Capture the cell that displays the provided text and extract its [x, y] central coordinate. 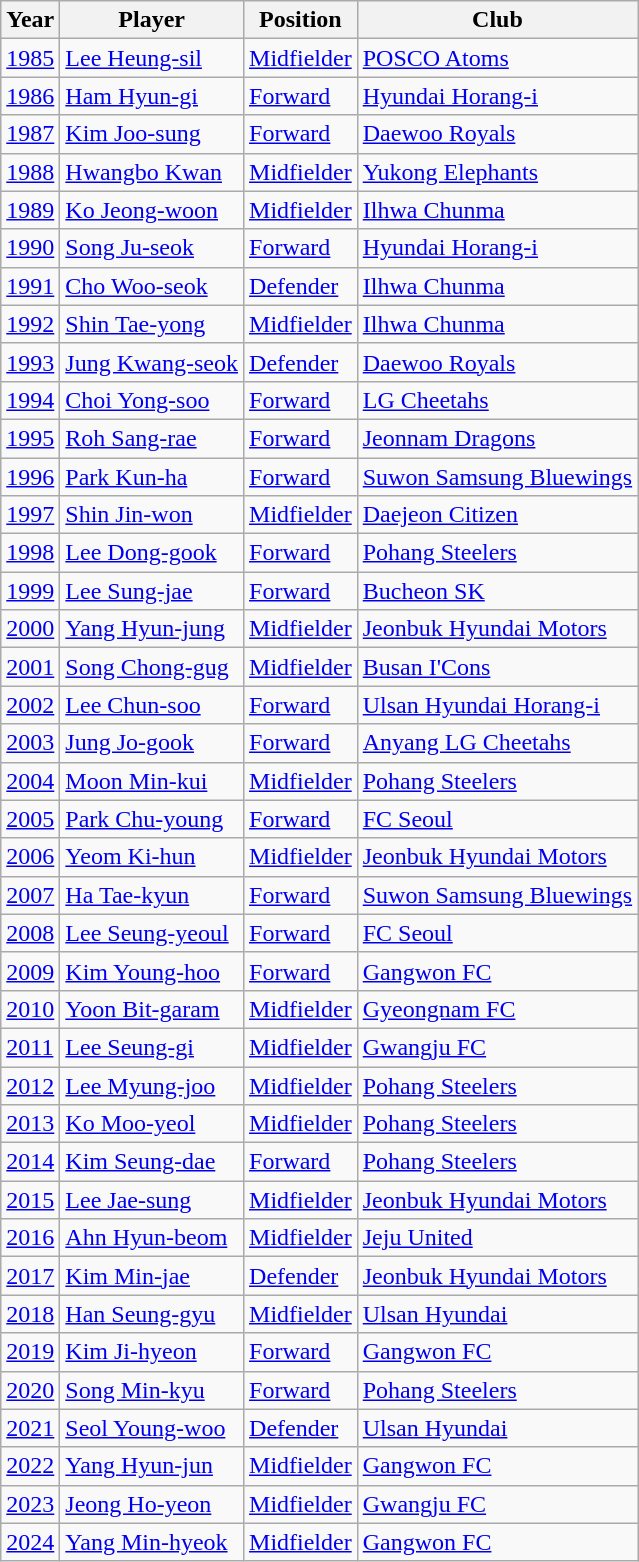
Ham Hyun-gi [152, 96]
2005 [30, 819]
Lee Sung-jae [152, 591]
2015 [30, 1200]
2021 [30, 1428]
2000 [30, 629]
2006 [30, 857]
Yang Hyun-jung [152, 629]
Anyang LG Cheetahs [497, 743]
1999 [30, 591]
Lee Chun-soo [152, 705]
Lee Jae-sung [152, 1200]
Song Min-kyu [152, 1390]
1998 [30, 553]
1995 [30, 438]
Kim Joo-sung [152, 134]
2008 [30, 933]
1996 [30, 477]
2010 [30, 1009]
1987 [30, 134]
Ko Moo-yeol [152, 1124]
2018 [30, 1314]
Kim Min-jae [152, 1276]
2022 [30, 1466]
Ahn Hyun-beom [152, 1238]
Cho Woo-seok [152, 286]
Jeong Ho-yeon [152, 1504]
2002 [30, 705]
2016 [30, 1238]
Park Chu-young [152, 819]
Kim Seung-dae [152, 1162]
Yoon Bit-garam [152, 1009]
Yang Min-hyeok [152, 1542]
1993 [30, 362]
Choi Yong-soo [152, 400]
Daejeon Citizen [497, 515]
Jeju United [497, 1238]
2024 [30, 1542]
2020 [30, 1390]
2014 [30, 1162]
2004 [30, 781]
Seol Young-woo [152, 1428]
Jeonnam Dragons [497, 438]
Kim Ji-hyeon [152, 1352]
Club [497, 20]
2017 [30, 1276]
Roh Sang-rae [152, 438]
Kim Young-hoo [152, 971]
Jung Kwang-seok [152, 362]
Yukong Elephants [497, 172]
2013 [30, 1124]
2001 [30, 667]
LG Cheetahs [497, 400]
Jung Jo-gook [152, 743]
2023 [30, 1504]
Shin Tae-yong [152, 324]
1992 [30, 324]
2003 [30, 743]
Lee Myung-joo [152, 1085]
Busan I'Cons [497, 667]
Song Ju-seok [152, 248]
Lee Seung-yeoul [152, 933]
1986 [30, 96]
Park Kun-ha [152, 477]
1988 [30, 172]
Hwangbo Kwan [152, 172]
Lee Seung-gi [152, 1047]
2011 [30, 1047]
2007 [30, 895]
2009 [30, 971]
Song Chong-gug [152, 667]
Bucheon SK [497, 591]
Year [30, 20]
POSCO Atoms [497, 58]
Ulsan Hyundai Horang-i [497, 705]
Ha Tae-kyun [152, 895]
2019 [30, 1352]
Gyeongnam FC [497, 1009]
Position [301, 20]
1990 [30, 248]
Lee Heung-sil [152, 58]
Lee Dong-gook [152, 553]
Yang Hyun-jun [152, 1466]
Yeom Ki-hun [152, 857]
Player [152, 20]
1985 [30, 58]
1991 [30, 286]
2012 [30, 1085]
Shin Jin-won [152, 515]
1994 [30, 400]
1997 [30, 515]
Han Seung-gyu [152, 1314]
Moon Min-kui [152, 781]
Ko Jeong-woon [152, 210]
1989 [30, 210]
